Find where the given text appears and provide that cell's center as [X, Y] coordinate. 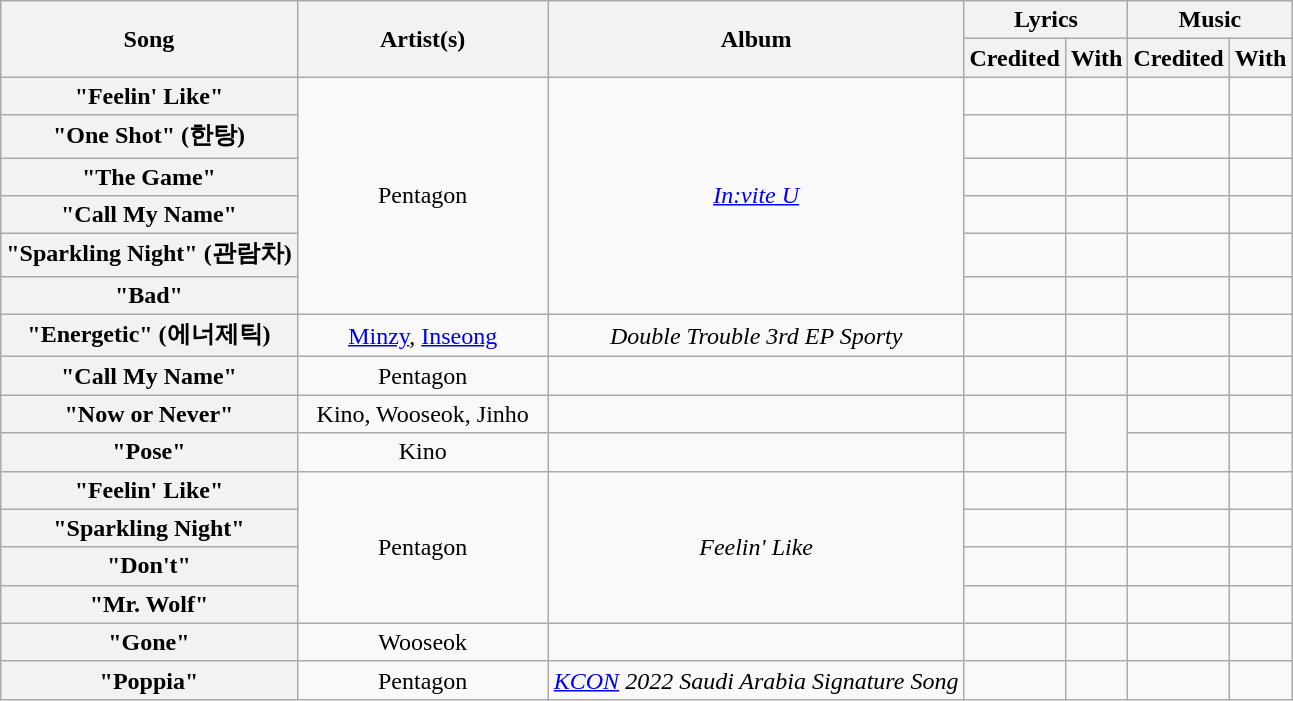
Album [756, 39]
"Bad" [149, 295]
Kino [422, 452]
Kino, Wooseok, Jinho [422, 414]
"Mr. Wolf" [149, 604]
In:vite U [756, 196]
"Sparkling Night" (관람차) [149, 256]
"Poppia" [149, 680]
"Don't" [149, 566]
"Energetic" (에너제틱) [149, 336]
Double Trouble 3rd EP Sporty [756, 336]
"Gone" [149, 642]
KCON 2022 Saudi Arabia Signature Song [756, 680]
"One Shot" (한탕) [149, 136]
"The Game" [149, 177]
"Pose" [149, 452]
Music [1210, 20]
Minzy, Inseong [422, 336]
Feelin' Like [756, 547]
Song [149, 39]
Artist(s) [422, 39]
Wooseok [422, 642]
Lyrics [1046, 20]
"Sparkling Night" [149, 528]
"Now or Never" [149, 414]
